From the cell containing the given text, extract its center point as (x, y) coordinate. 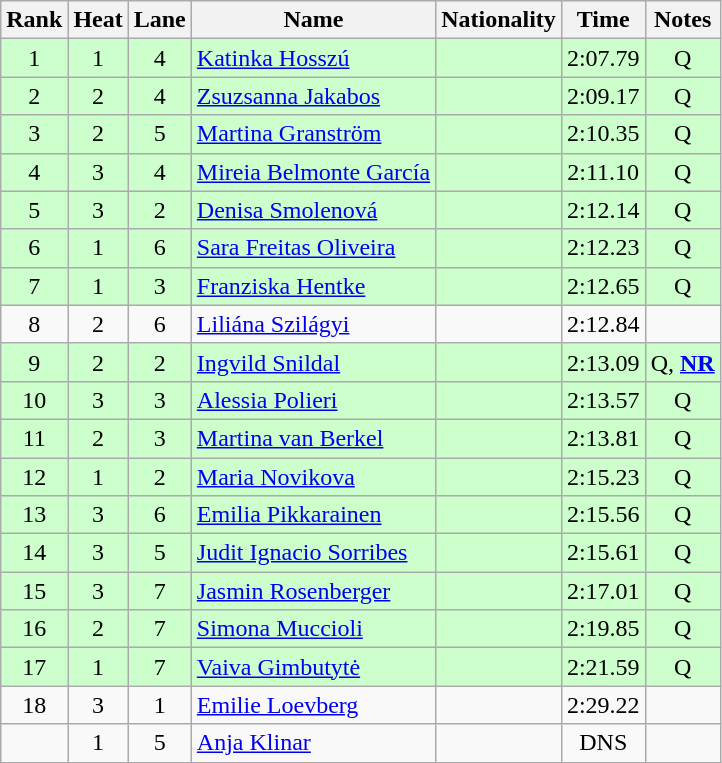
Franziska Hentke (313, 286)
Maria Novikova (313, 477)
Time (603, 20)
8 (34, 324)
Zsuzsanna Jakabos (313, 96)
2:13.81 (603, 438)
2:13.09 (603, 362)
2:13.57 (603, 400)
2:07.79 (603, 58)
2:17.01 (603, 591)
Lane (160, 20)
Rank (34, 20)
Name (313, 20)
2:21.59 (603, 667)
Jasmin Rosenberger (313, 591)
Alessia Polieri (313, 400)
2:15.56 (603, 515)
Notes (682, 20)
Simona Muccioli (313, 629)
2:15.61 (603, 553)
9 (34, 362)
Ingvild Snildal (313, 362)
12 (34, 477)
2:19.85 (603, 629)
2:09.17 (603, 96)
14 (34, 553)
Emilie Loevberg (313, 705)
13 (34, 515)
Martina van Berkel (313, 438)
Liliána Szilágyi (313, 324)
2:12.23 (603, 248)
16 (34, 629)
Katinka Hosszú (313, 58)
Martina Granström (313, 134)
11 (34, 438)
Judit Ignacio Sorribes (313, 553)
Anja Klinar (313, 743)
Emilia Pikkarainen (313, 515)
2:12.14 (603, 210)
Nationality (499, 20)
10 (34, 400)
Heat (98, 20)
Mireia Belmonte García (313, 172)
Vaiva Gimbutytė (313, 667)
Sara Freitas Oliveira (313, 248)
Q, NR (682, 362)
2:11.10 (603, 172)
Denisa Smolenová (313, 210)
2:12.84 (603, 324)
2:29.22 (603, 705)
17 (34, 667)
2:15.23 (603, 477)
18 (34, 705)
DNS (603, 743)
15 (34, 591)
2:10.35 (603, 134)
2:12.65 (603, 286)
